Find where the given text appears and provide that cell's center as (X, Y) coordinate. 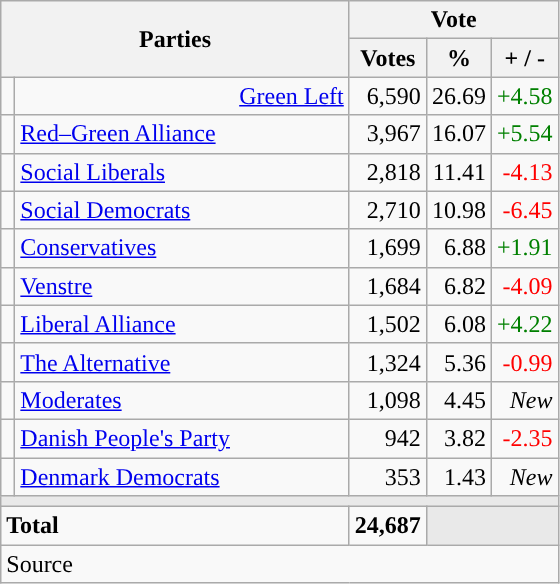
Total (176, 526)
2,710 (388, 210)
Liberal Alliance (182, 324)
1,699 (388, 248)
1,684 (388, 286)
10.98 (458, 210)
Danish People's Party (182, 438)
Denmark Democrats (182, 477)
3.82 (458, 438)
24,687 (388, 526)
Venstre (182, 286)
-2.35 (524, 438)
Source (280, 564)
1,098 (388, 400)
+4.22 (524, 324)
Conservatives (182, 248)
5.36 (458, 362)
1,324 (388, 362)
% (458, 58)
6.82 (458, 286)
Red–Green Alliance (182, 134)
6,590 (388, 96)
4.45 (458, 400)
26.69 (458, 96)
6.88 (458, 248)
-0.99 (524, 362)
3,967 (388, 134)
353 (388, 477)
-6.45 (524, 210)
+1.91 (524, 248)
Vote (454, 20)
1.43 (458, 477)
11.41 (458, 172)
Votes (388, 58)
2,818 (388, 172)
Social Democrats (182, 210)
Parties (176, 39)
Social Liberals (182, 172)
1,502 (388, 324)
-4.09 (524, 286)
+5.54 (524, 134)
942 (388, 438)
-4.13 (524, 172)
6.08 (458, 324)
16.07 (458, 134)
Moderates (182, 400)
+4.58 (524, 96)
The Alternative (182, 362)
+ / - (524, 58)
Green Left (182, 96)
